Return [X, Y] of the center of cell containing provided text 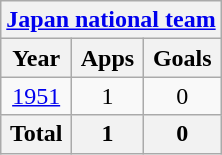
Japan national team [111, 20]
Total [36, 134]
Goals [182, 58]
Apps [108, 58]
Year [36, 58]
1951 [36, 96]
